For the text-containing cell, return its midpoint in (x, y) coordinate format. 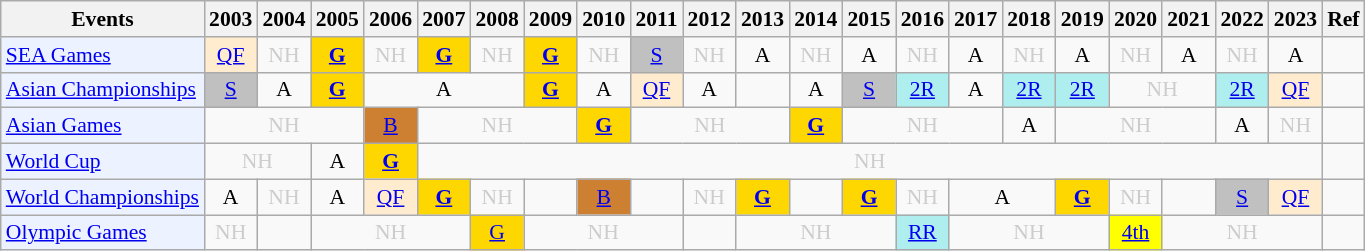
SEA Games (102, 55)
4th (1136, 233)
World Cup (102, 162)
2017 (976, 19)
2015 (868, 19)
2010 (604, 19)
2018 (1028, 19)
Events (102, 19)
2009 (550, 19)
2023 (1296, 19)
2003 (230, 19)
2012 (710, 19)
2020 (1136, 19)
2011 (656, 19)
2013 (762, 19)
2006 (390, 19)
2004 (284, 19)
2022 (1242, 19)
World Championships (102, 197)
2016 (922, 19)
Ref (1343, 19)
2021 (1188, 19)
Asian Games (102, 126)
RR (922, 233)
Olympic Games (102, 233)
Asian Championships (102, 90)
2019 (1082, 19)
2007 (444, 19)
2008 (498, 19)
2005 (338, 19)
2014 (816, 19)
